Determine the [x, y] coordinate at the center of the cell enclosing the given text.  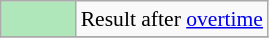
Result after overtime [172, 19]
